Find where the given text appears and provide that cell's center as [X, Y] coordinate. 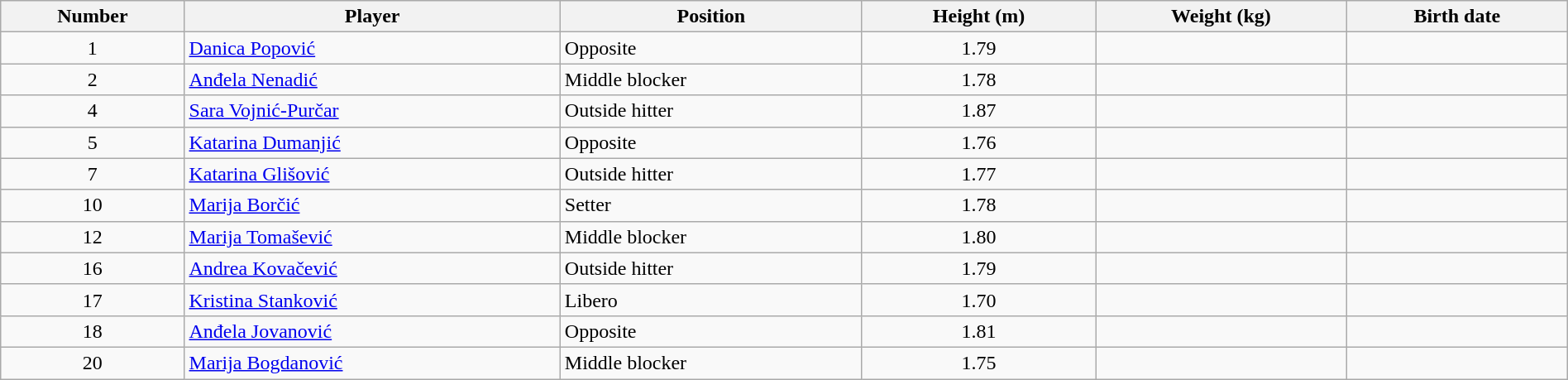
Marija Bogdanović [372, 363]
1.70 [978, 300]
Number [93, 17]
17 [93, 300]
1.77 [978, 174]
Marija Borčić [372, 205]
Danica Popović [372, 48]
Setter [711, 205]
Anđela Jovanović [372, 331]
Birth date [1457, 17]
Position [711, 17]
Weight (kg) [1221, 17]
1.76 [978, 142]
12 [93, 237]
1.87 [978, 111]
Marija Tomašević [372, 237]
Player [372, 17]
Katarina Glišović [372, 174]
Andrea Kovačević [372, 268]
Sara Vojnić-Purčar [372, 111]
1.75 [978, 363]
18 [93, 331]
1.81 [978, 331]
1.80 [978, 237]
1 [93, 48]
Katarina Dumanjić [372, 142]
7 [93, 174]
10 [93, 205]
Kristina Stanković [372, 300]
20 [93, 363]
5 [93, 142]
4 [93, 111]
16 [93, 268]
Anđela Nenadić [372, 79]
2 [93, 79]
Libero [711, 300]
Height (m) [978, 17]
